Scan for the cell matching the given text and deliver its [X, Y] coordinate at center. 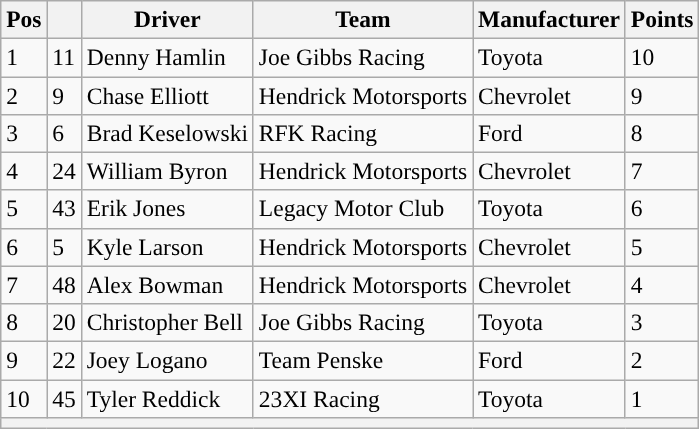
45 [64, 398]
Kyle Larson [167, 247]
Driver [167, 19]
48 [64, 285]
11 [64, 57]
Team [362, 19]
Denny Hamlin [167, 57]
43 [64, 209]
Pos [24, 19]
20 [64, 322]
Alex Bowman [167, 285]
Christopher Bell [167, 322]
Team Penske [362, 360]
William Byron [167, 171]
23XI Racing [362, 398]
Joey Logano [167, 360]
RFK Racing [362, 133]
Erik Jones [167, 209]
Chase Elliott [167, 95]
Brad Keselowski [167, 133]
Tyler Reddick [167, 398]
Points [662, 19]
Legacy Motor Club [362, 209]
Manufacturer [550, 19]
24 [64, 171]
22 [64, 360]
